Scan for the cell matching the given text and deliver its (X, Y) coordinate at center. 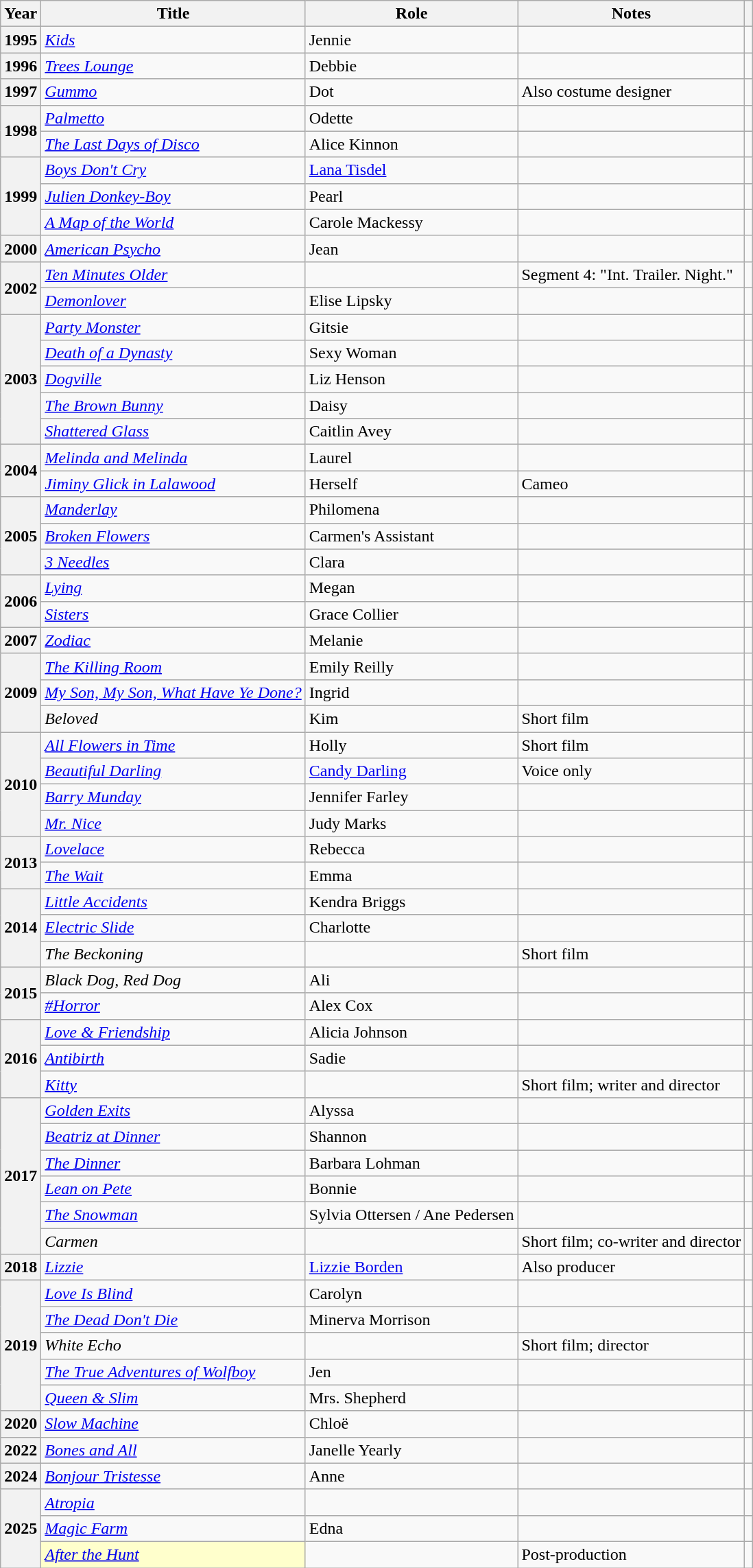
Sexy Woman (411, 353)
Holly (411, 745)
Cameo (631, 484)
1998 (21, 131)
Antibirth (173, 1058)
Golden Exits (173, 1110)
Edna (411, 1528)
2013 (21, 863)
Herself (411, 484)
Post-production (631, 1554)
2016 (21, 1058)
2005 (21, 536)
3 Needles (173, 562)
Elise Lipsky (411, 301)
Ali (411, 980)
2022 (21, 1450)
1999 (21, 196)
2019 (21, 1346)
Jean (411, 248)
Bonjour Tristesse (173, 1476)
White Echo (173, 1346)
Death of a Dynasty (173, 353)
Dot (411, 92)
2014 (21, 928)
The True Adventures of Wolfboy (173, 1372)
Emily Reilly (411, 666)
Lying (173, 588)
2020 (21, 1424)
Barbara Lohman (411, 1163)
The Dead Don't Die (173, 1320)
Year (21, 14)
Mrs. Shepherd (411, 1398)
Pearl (411, 196)
The Brown Bunny (173, 406)
Caitlin Avey (411, 432)
Gummo (173, 92)
2018 (21, 1267)
Love & Friendship (173, 1032)
Odette (411, 118)
The Last Days of Disco (173, 144)
Shannon (411, 1136)
Electric Slide (173, 928)
Daisy (411, 406)
Grace Collier (411, 614)
2025 (21, 1528)
Kim (411, 718)
Beatriz at Dinner (173, 1136)
Lovelace (173, 850)
Megan (411, 588)
Carolyn (411, 1294)
Carole Mackessy (411, 222)
2003 (21, 379)
Atropia (173, 1502)
Slow Machine (173, 1424)
Lizzie Borden (411, 1267)
2000 (21, 248)
2007 (21, 640)
Kids (173, 40)
Dogville (173, 379)
Ten Minutes Older (173, 274)
Sisters (173, 614)
Lean on Pete (173, 1189)
Palmetto (173, 118)
Emma (411, 876)
Kendra Briggs (411, 902)
Title (173, 14)
Zodiac (173, 640)
Party Monster (173, 327)
2010 (21, 784)
Short film; director (631, 1346)
Bonnie (411, 1189)
Melinda and Melinda (173, 458)
The Dinner (173, 1163)
My Son, My Son, What Have Ye Done? (173, 692)
2015 (21, 993)
Ingrid (411, 692)
Trees Lounge (173, 66)
Also producer (631, 1267)
Short film; co-writer and director (631, 1241)
Alice Kinnon (411, 144)
Sadie (411, 1058)
Manderlay (173, 510)
Barry Munday (173, 797)
Kitty (173, 1084)
2017 (21, 1175)
#Horror (173, 1006)
Jennie (411, 40)
Lana Tisdel (411, 170)
Also costume designer (631, 92)
Mr. Nice (173, 823)
Alex Cox (411, 1006)
Julien Donkey-Boy (173, 196)
Beautiful Darling (173, 771)
Jennifer Farley (411, 797)
2009 (21, 692)
Charlotte (411, 928)
The Beckoning (173, 954)
Laurel (411, 458)
1995 (21, 40)
Beloved (173, 718)
Jen (411, 1372)
Judy Marks (411, 823)
Sylvia Ottersen / Ane Pedersen (411, 1215)
Shattered Glass (173, 432)
Chloë (411, 1424)
Philomena (411, 510)
Carmen's Assistant (411, 536)
Anne (411, 1476)
Magic Farm (173, 1528)
Queen & Slim (173, 1398)
After the Hunt (173, 1554)
A Map of the World (173, 222)
Broken Flowers (173, 536)
The Killing Room (173, 666)
Rebecca (411, 850)
2004 (21, 471)
Gitsie (411, 327)
2024 (21, 1476)
Notes (631, 14)
1996 (21, 66)
American Psycho (173, 248)
Little Accidents (173, 902)
Lizzie (173, 1267)
Carmen (173, 1241)
Jiminy Glick in Lalawood (173, 484)
Black Dog, Red Dog (173, 980)
The Snowman (173, 1215)
Melanie (411, 640)
Janelle Yearly (411, 1450)
Segment 4: "Int. Trailer. Night." (631, 274)
Minerva Morrison (411, 1320)
Voice only (631, 771)
2006 (21, 601)
Boys Don't Cry (173, 170)
Liz Henson (411, 379)
Love Is Blind (173, 1294)
Alicia Johnson (411, 1032)
Debbie (411, 66)
Short film; writer and director (631, 1084)
All Flowers in Time (173, 745)
2002 (21, 288)
1997 (21, 92)
Alyssa (411, 1110)
Demonlover (173, 301)
Role (411, 14)
The Wait (173, 876)
Bones and All (173, 1450)
Clara (411, 562)
Candy Darling (411, 771)
